From the cell containing the given text, extract its center point as (x, y) coordinate. 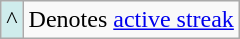
^ (12, 20)
Denotes active streak (131, 20)
